Identify which cell holds the provided text, then report its [X, Y] central coordinate. 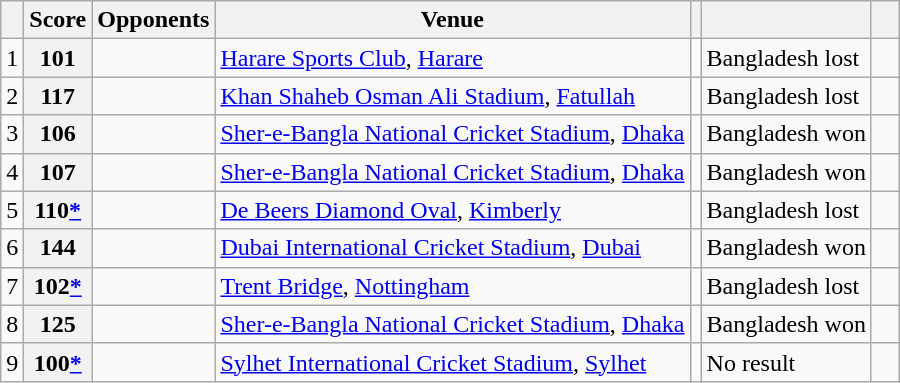
9 [12, 362]
Dubai International Cricket Stadium, Dubai [452, 248]
2 [12, 96]
Score [58, 20]
Trent Bridge, Nottingham [452, 286]
107 [58, 172]
144 [58, 248]
De Beers Diamond Oval, Kimberly [452, 210]
Khan Shaheb Osman Ali Stadium, Fatullah [452, 96]
7 [12, 286]
1 [12, 58]
102* [58, 286]
Opponents [154, 20]
106 [58, 134]
3 [12, 134]
4 [12, 172]
No result [786, 362]
125 [58, 324]
Venue [452, 20]
Sylhet International Cricket Stadium, Sylhet [452, 362]
Harare Sports Club, Harare [452, 58]
117 [58, 96]
6 [12, 248]
8 [12, 324]
100* [58, 362]
5 [12, 210]
110* [58, 210]
101 [58, 58]
